For the text-containing cell, return its midpoint in [X, Y] coordinate format. 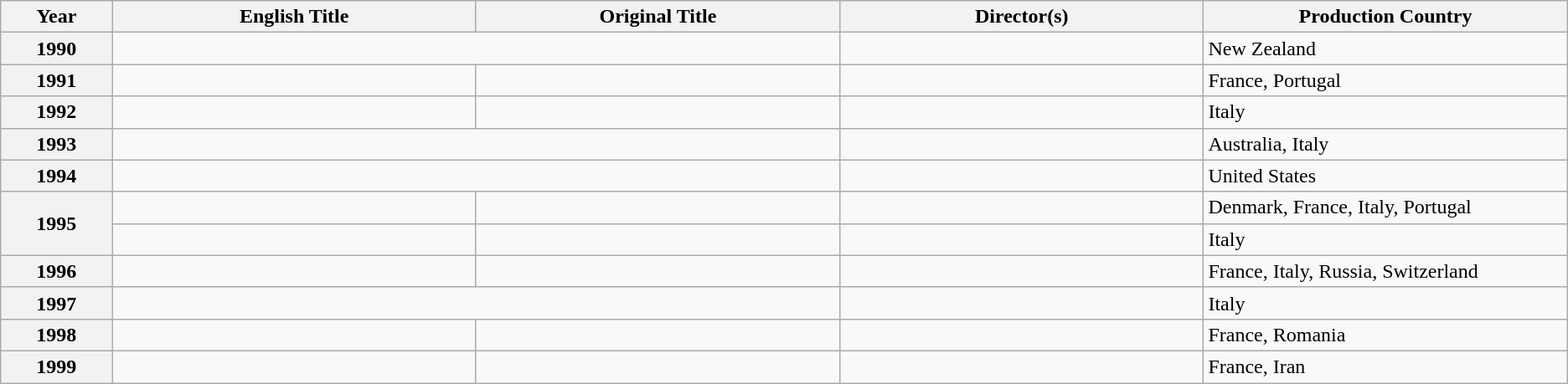
United States [1385, 176]
1995 [57, 223]
1996 [57, 271]
France, Romania [1385, 335]
Original Title [658, 17]
Year [57, 17]
New Zealand [1385, 49]
Director(s) [1022, 17]
1991 [57, 80]
France, Portugal [1385, 80]
1997 [57, 303]
France, Italy, Russia, Switzerland [1385, 271]
1993 [57, 144]
France, Iran [1385, 366]
Denmark, France, Italy, Portugal [1385, 207]
1990 [57, 49]
Australia, Italy [1385, 144]
Production Country [1385, 17]
1994 [57, 176]
1998 [57, 335]
1992 [57, 112]
English Title [294, 17]
1999 [57, 366]
